Provide the [X, Y] coordinate of the cell's center where the given text is located.  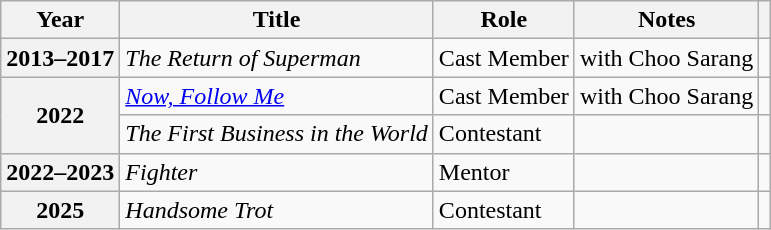
Title [277, 20]
2022 [60, 115]
Fighter [277, 172]
Year [60, 20]
Role [504, 20]
2025 [60, 210]
2022–2023 [60, 172]
Notes [666, 20]
Now, Follow Me [277, 96]
Mentor [504, 172]
2013–2017 [60, 58]
The First Business in the World [277, 134]
Handsome Trot [277, 210]
The Return of Superman [277, 58]
